Scan for the cell matching the given text and deliver its [X, Y] coordinate at center. 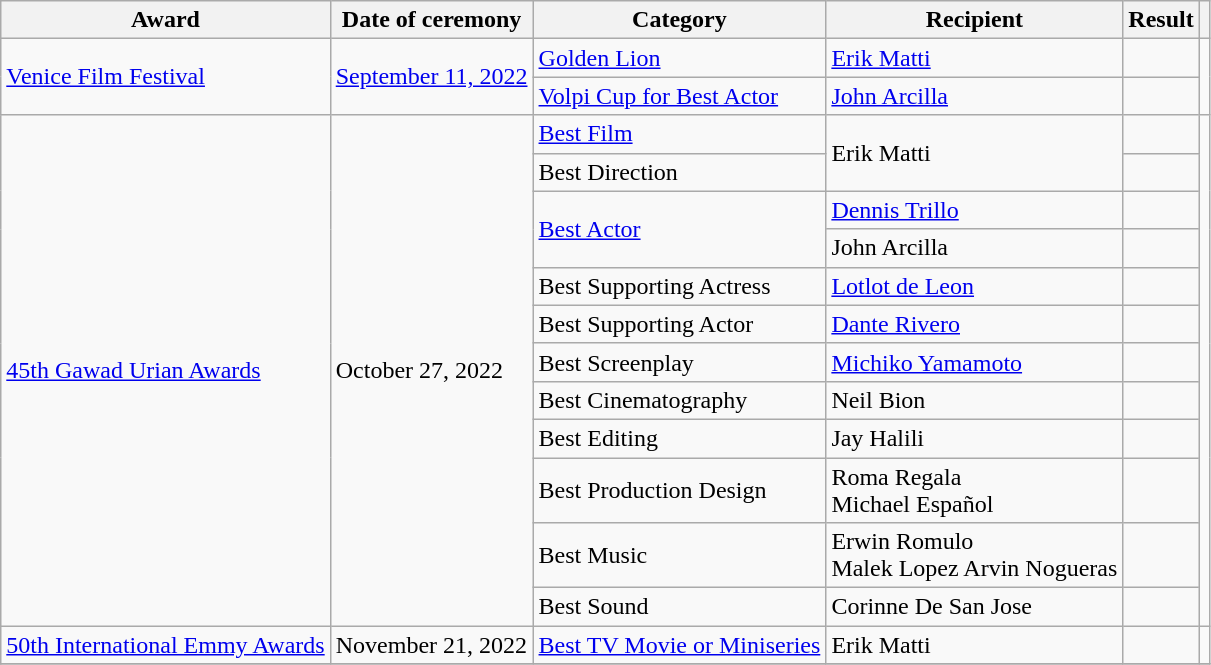
Recipient [974, 20]
Best Screenplay [680, 362]
November 21, 2022 [432, 645]
Venice Film Festival [166, 77]
50th International Emmy Awards [166, 645]
Michiko Yamamoto [974, 362]
Date of ceremony [432, 20]
Best Editing [680, 438]
Golden Lion [680, 58]
Dante Rivero [974, 324]
Best Music [680, 556]
Dennis Trillo [974, 210]
Lotlot de Leon [974, 286]
Result [1161, 20]
September 11, 2022 [432, 77]
Jay Halili [974, 438]
Best TV Movie or Miniseries [680, 645]
Best Actor [680, 229]
45th Gawad Urian Awards [166, 370]
Best Supporting Actor [680, 324]
Neil Bion [974, 400]
October 27, 2022 [432, 370]
Best Supporting Actress [680, 286]
Award [166, 20]
Category [680, 20]
Best Film [680, 134]
Corinne De San Jose [974, 607]
Erwin RomuloMalek Lopez Arvin Nogueras [974, 556]
Best Direction [680, 172]
Best Cinematography [680, 400]
Best Production Design [680, 490]
Best Sound [680, 607]
Volpi Cup for Best Actor [680, 96]
Roma RegalaMichael Español [974, 490]
